Provide the (X, Y) coordinate of the cell's center where the given text is located.  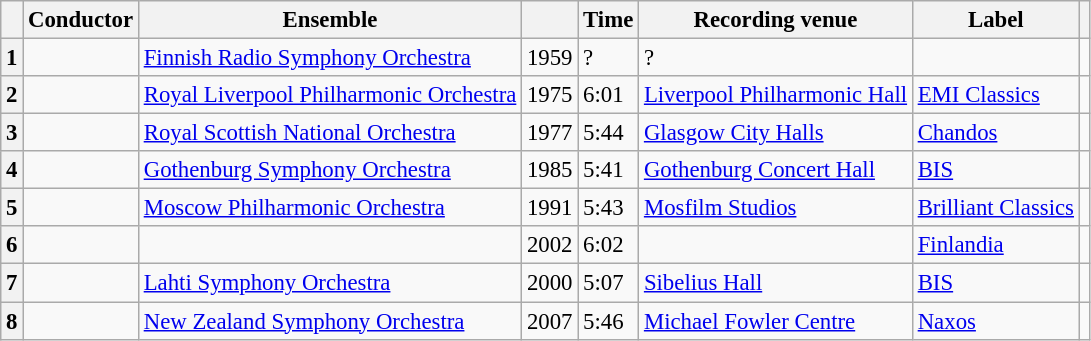
7 (12, 283)
2000 (550, 283)
EMI Classics (996, 95)
Royal Scottish National Orchestra (330, 133)
4 (12, 170)
1991 (550, 208)
Conductor (81, 20)
Lahti Symphony Orchestra (330, 283)
5 (12, 208)
Michael Fowler Centre (776, 321)
2002 (550, 245)
Chandos (996, 133)
2 (12, 95)
Time (608, 20)
Finlandia (996, 245)
1959 (550, 58)
Royal Liverpool Philharmonic Orchestra (330, 95)
Liverpool Philharmonic Hall (776, 95)
Moscow Philharmonic Orchestra (330, 208)
6:01 (608, 95)
Sibelius Hall (776, 283)
New Zealand Symphony Orchestra (330, 321)
1985 (550, 170)
Glasgow City Halls (776, 133)
Naxos (996, 321)
Label (996, 20)
5:07 (608, 283)
Gothenburg Symphony Orchestra (330, 170)
1 (12, 58)
6 (12, 245)
6:02 (608, 245)
5:44 (608, 133)
Finnish Radio Symphony Orchestra (330, 58)
Brilliant Classics (996, 208)
5:46 (608, 321)
Ensemble (330, 20)
2007 (550, 321)
5:43 (608, 208)
Mosfilm Studios (776, 208)
5:41 (608, 170)
3 (12, 133)
Gothenburg Concert Hall (776, 170)
1975 (550, 95)
Recording venue (776, 20)
1977 (550, 133)
8 (12, 321)
